Output the [X, Y] coordinate of the center of the cell containing the given text.  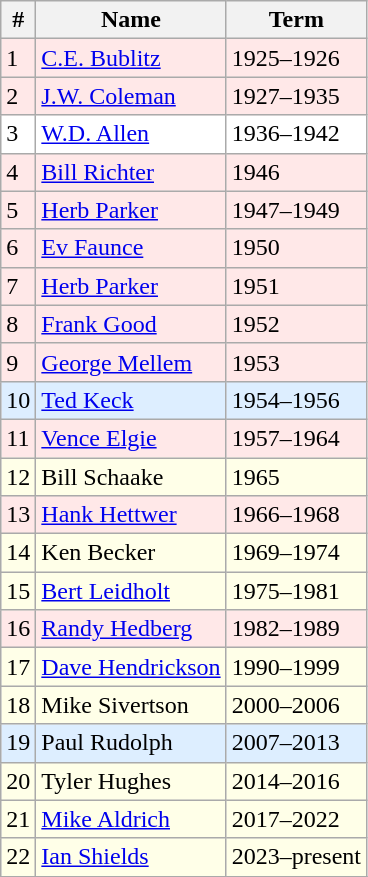
Ev Faunce [131, 248]
Name [131, 20]
1952 [296, 324]
Ken Becker [131, 553]
Randy Hedberg [131, 629]
1954–1956 [296, 400]
2007–2013 [296, 743]
2017–2022 [296, 819]
Ian Shields [131, 857]
Dave Hendrickson [131, 667]
1990–1999 [296, 667]
17 [18, 667]
4 [18, 172]
J.W. Coleman [131, 96]
Hank Hettwer [131, 515]
Bill Schaake [131, 477]
1953 [296, 362]
3 [18, 134]
1 [18, 58]
Vence Elgie [131, 438]
1936–1942 [296, 134]
2023–present [296, 857]
1951 [296, 286]
1975–1981 [296, 591]
12 [18, 477]
Paul Rudolph [131, 743]
14 [18, 553]
Bert Leidholt [131, 591]
C.E. Bublitz [131, 58]
1965 [296, 477]
1950 [296, 248]
1927–1935 [296, 96]
2000–2006 [296, 705]
21 [18, 819]
Term [296, 20]
George Mellem [131, 362]
Frank Good [131, 324]
5 [18, 210]
15 [18, 591]
10 [18, 400]
1925–1926 [296, 58]
Ted Keck [131, 400]
1957–1964 [296, 438]
Tyler Hughes [131, 781]
13 [18, 515]
1969–1974 [296, 553]
Mike Aldrich [131, 819]
19 [18, 743]
8 [18, 324]
W.D. Allen [131, 134]
20 [18, 781]
6 [18, 248]
# [18, 20]
18 [18, 705]
1947–1949 [296, 210]
16 [18, 629]
2014–2016 [296, 781]
Bill Richter [131, 172]
9 [18, 362]
Mike Sivertson [131, 705]
2 [18, 96]
7 [18, 286]
1982–1989 [296, 629]
11 [18, 438]
1966–1968 [296, 515]
22 [18, 857]
1946 [296, 172]
